Locate the cell with the specified text and output its (X, Y) center coordinate. 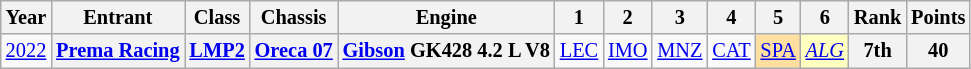
1 (579, 17)
SPA (778, 51)
Prema Racing (118, 51)
Points (938, 17)
Rank (878, 17)
2 (628, 17)
Engine (446, 17)
LMP2 (216, 51)
Oreca 07 (294, 51)
IMO (628, 51)
2022 (26, 51)
Year (26, 17)
Chassis (294, 17)
Gibson GK428 4.2 L V8 (446, 51)
5 (778, 17)
6 (825, 17)
ALG (825, 51)
Class (216, 17)
4 (731, 17)
7th (878, 51)
40 (938, 51)
LEC (579, 51)
CAT (731, 51)
Entrant (118, 17)
3 (680, 17)
MNZ (680, 51)
